Return (x, y) of the center of cell containing provided text 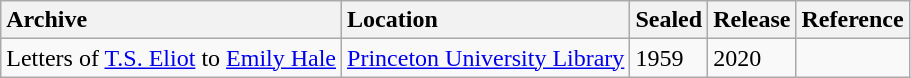
Location (486, 20)
Release (752, 20)
1959 (669, 58)
Princeton University Library (486, 58)
Letters of T.S. Eliot to Emily Hale (172, 58)
2020 (752, 58)
Archive (172, 20)
Sealed (669, 20)
Reference (852, 20)
